Return the [x, y] coordinate for the center point of the cell that contains the specified text.  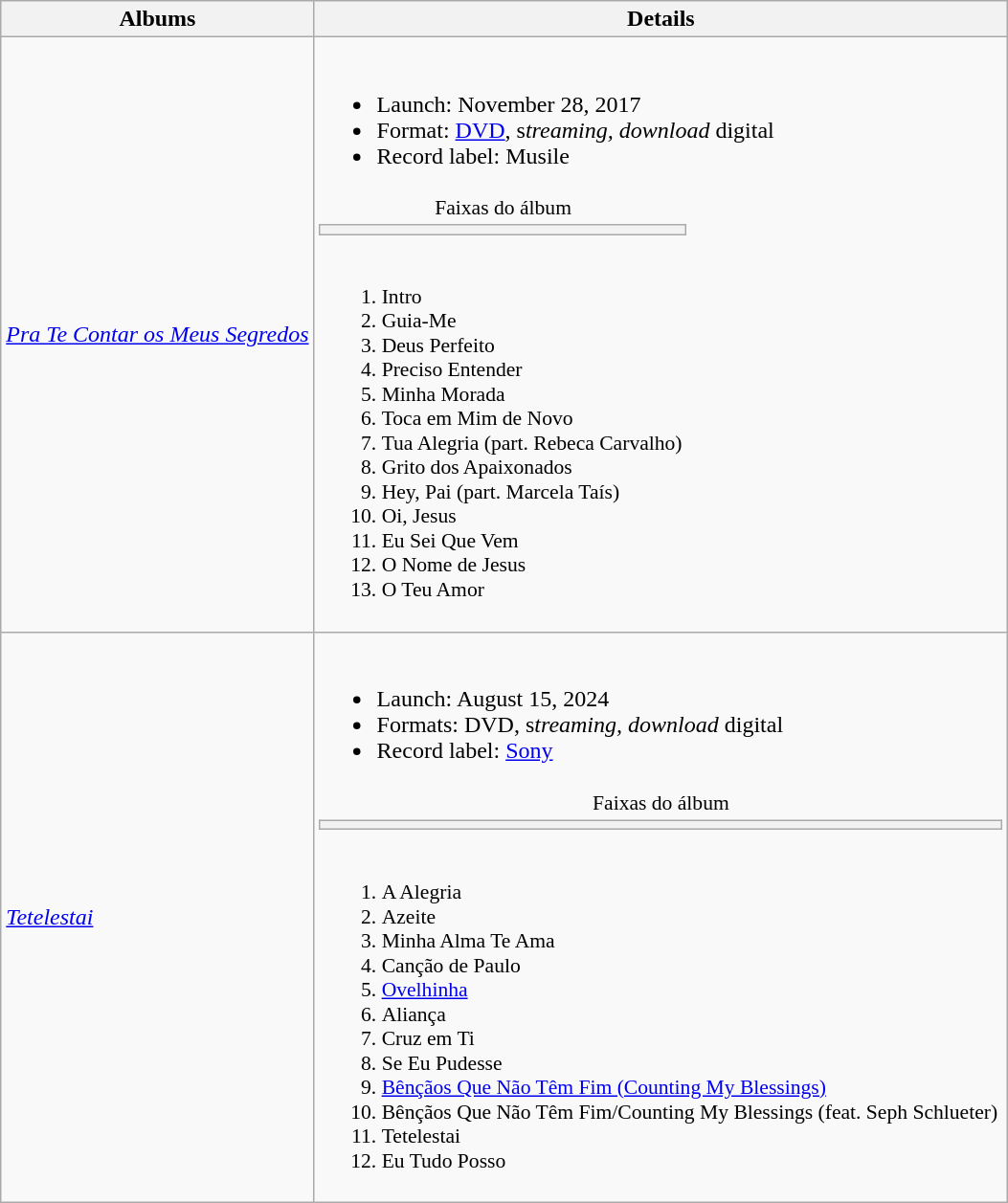
Details [661, 19]
Tetelestai [157, 917]
Albums [157, 19]
Pra Te Contar os Meus Segredos [157, 335]
